Pinpoint the cell where the given text exists, returning its (X, Y) midpoint coordinate. 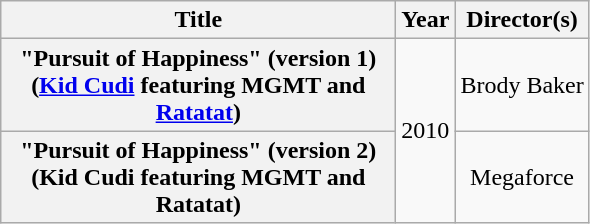
"Pursuit of Happiness" (version 1)(Kid Cudi featuring MGMT and Ratatat) (198, 85)
Director(s) (522, 20)
2010 (426, 131)
Year (426, 20)
Brody Baker (522, 85)
Megaforce (522, 177)
Title (198, 20)
"Pursuit of Happiness" (version 2)(Kid Cudi featuring MGMT and Ratatat) (198, 177)
